Extract the (x, y) coordinate from the center of the cell holding the provided text.  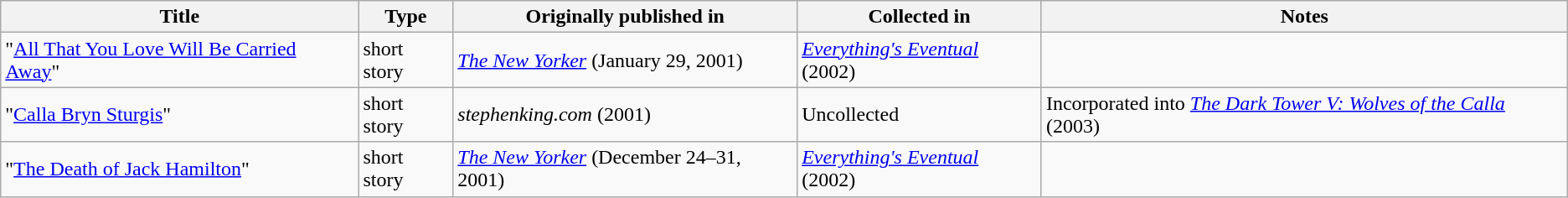
Title (179, 17)
"All That You Love Will Be Carried Away" (179, 60)
stephenking.com (2001) (625, 114)
The New Yorker (January 29, 2001) (625, 60)
The New Yorker (December 24–31, 2001) (625, 169)
Originally published in (625, 17)
Incorporated into The Dark Tower V: Wolves of the Calla (2003) (1304, 114)
Notes (1304, 17)
"Calla Bryn Sturgis" (179, 114)
Type (405, 17)
"The Death of Jack Hamilton" (179, 169)
Collected in (920, 17)
Uncollected (920, 114)
